Find where the given text appears and provide that cell's center as [X, Y] coordinate. 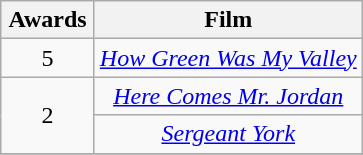
Sergeant York [228, 134]
2 [48, 115]
How Green Was My Valley [228, 58]
Awards [48, 20]
Film [228, 20]
5 [48, 58]
Here Comes Mr. Jordan [228, 96]
